Return [x, y] of the center of cell containing provided text 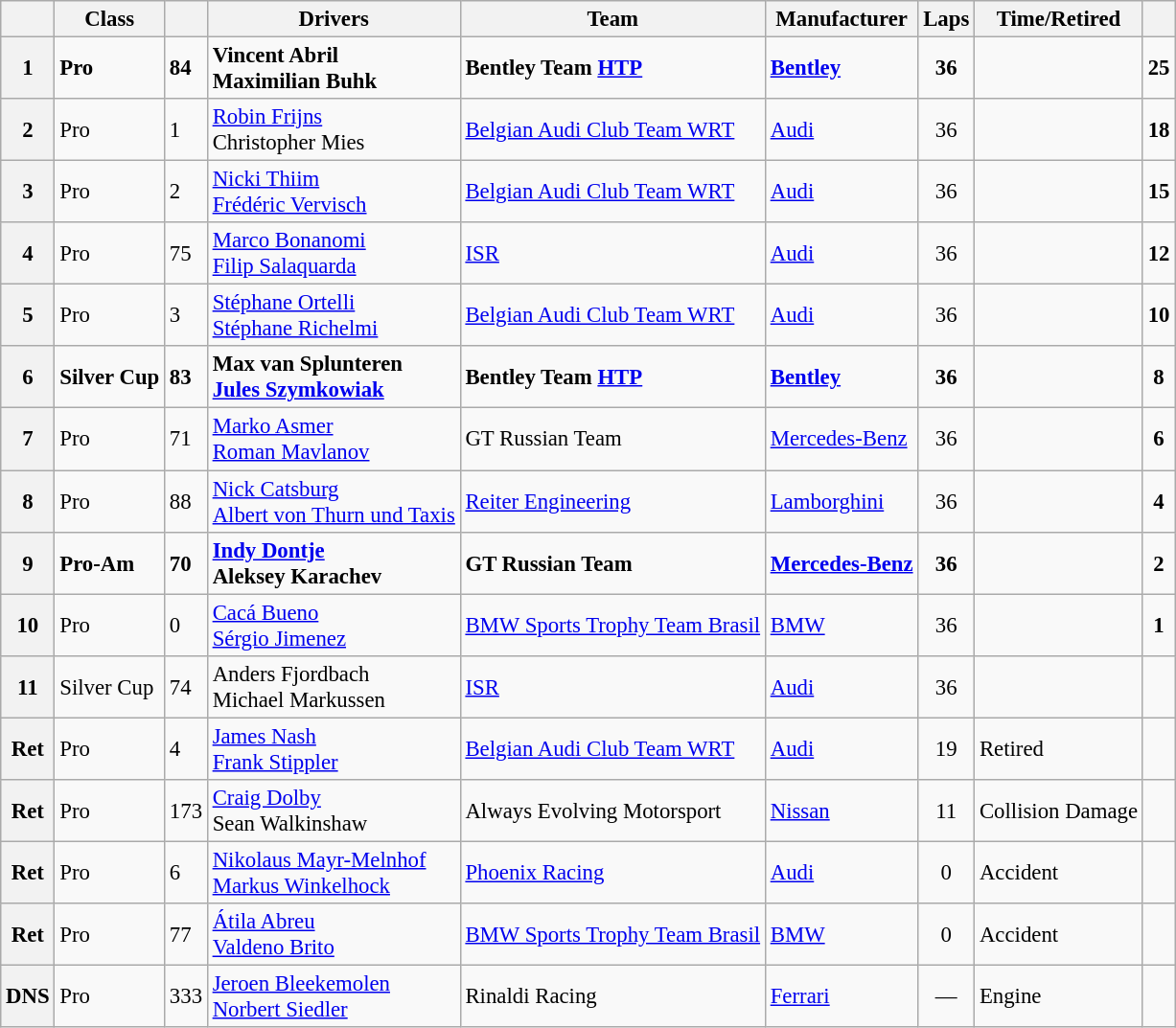
Jeroen Bleekemolen Norbert Siedler [334, 996]
Pro-Am [109, 563]
88 [186, 502]
Nissan [842, 811]
7 [28, 439]
25 [1158, 69]
Stéphane Ortelli Stéphane Richelmi [334, 316]
19 [947, 749]
71 [186, 439]
Nicki Thiim Frédéric Vervisch [334, 192]
Collision Damage [1059, 811]
Retired [1059, 749]
Marko Asmer Roman Mavlanov [334, 439]
75 [186, 253]
Nikolaus Mayr-Melnhof Markus Winkelhock [334, 872]
Átila Abreu Valdeno Brito [334, 935]
Anders Fjordbach Michael Markussen [334, 686]
18 [1158, 130]
Cacá Bueno Sérgio Jimenez [334, 625]
Always Evolving Motorsport [612, 811]
Ferrari [842, 996]
Indy Dontje Aleksey Karachev [334, 563]
5 [28, 316]
Laps [947, 19]
173 [186, 811]
Nick Catsburg Albert von Thurn und Taxis [334, 502]
Reiter Engineering [612, 502]
Vincent Abril Maximilian Buhk [334, 69]
James Nash Frank Stippler [334, 749]
12 [1158, 253]
83 [186, 377]
Engine [1059, 996]
15 [1158, 192]
Manufacturer [842, 19]
DNS [28, 996]
Craig Dolby Sean Walkinshaw [334, 811]
9 [28, 563]
333 [186, 996]
77 [186, 935]
Robin Frijns Christopher Mies [334, 130]
Phoenix Racing [612, 872]
Class [109, 19]
84 [186, 69]
— [947, 996]
Team [612, 19]
Marco Bonanomi Filip Salaquarda [334, 253]
Time/Retired [1059, 19]
Max van Splunteren Jules Szymkowiak [334, 377]
70 [186, 563]
Drivers [334, 19]
Rinaldi Racing [612, 996]
Lamborghini [842, 502]
74 [186, 686]
